Identify which cell holds the provided text, then report its [x, y] central coordinate. 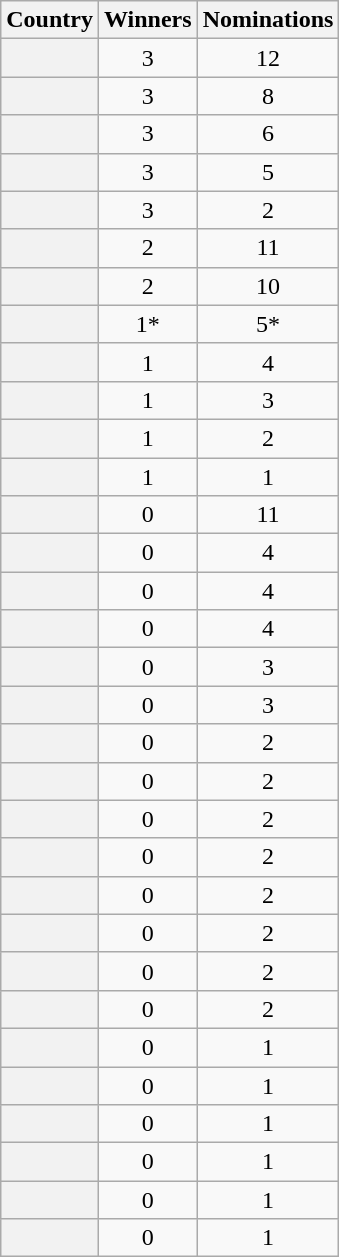
Nominations [268, 20]
10 [268, 286]
6 [268, 134]
5 [268, 172]
Country [50, 20]
12 [268, 58]
1* [148, 324]
Winners [148, 20]
5* [268, 324]
8 [268, 96]
